Output the [x, y] coordinate of the center of the cell containing the given text.  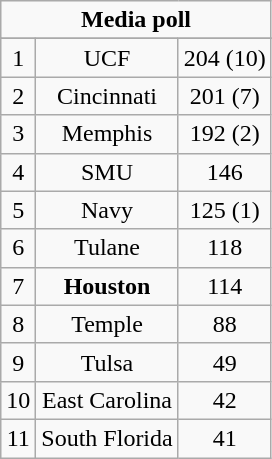
6 [18, 248]
Tulsa [107, 362]
41 [224, 438]
Cincinnati [107, 96]
Navy [107, 210]
UCF [107, 58]
SMU [107, 172]
Media poll [136, 20]
2 [18, 96]
4 [18, 172]
1 [18, 58]
9 [18, 362]
3 [18, 134]
88 [224, 324]
118 [224, 248]
East Carolina [107, 400]
Temple [107, 324]
204 (10) [224, 58]
5 [18, 210]
11 [18, 438]
South Florida [107, 438]
10 [18, 400]
8 [18, 324]
201 (7) [224, 96]
192 (2) [224, 134]
42 [224, 400]
125 (1) [224, 210]
Houston [107, 286]
Tulane [107, 248]
7 [18, 286]
49 [224, 362]
146 [224, 172]
Memphis [107, 134]
114 [224, 286]
